Determine the (x, y) coordinate at the center of the cell enclosing the given text.  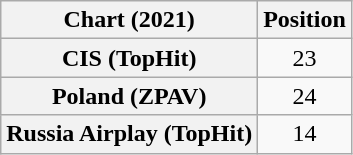
24 (305, 96)
14 (305, 134)
23 (305, 58)
Russia Airplay (TopHit) (130, 134)
Position (305, 20)
CIS (TopHit) (130, 58)
Chart (2021) (130, 20)
Poland (ZPAV) (130, 96)
